Identify which cell holds the provided text, then report its [X, Y] central coordinate. 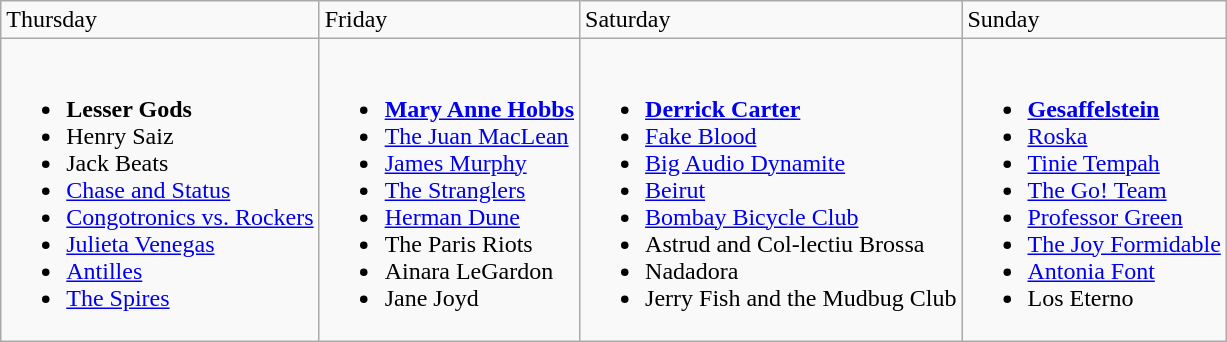
Thursday [160, 20]
Mary Anne HobbsThe Juan MacLeanJames MurphyThe StranglersHerman DuneThe Paris RiotsAinara LeGardonJane Joyd [449, 190]
Friday [449, 20]
Sunday [1094, 20]
Lesser GodsHenry SaizJack BeatsChase and StatusCongotronics vs. RockersJulieta VenegasAntillesThe Spires [160, 190]
GesaffelsteinRoskaTinie TempahThe Go! TeamProfessor GreenThe Joy FormidableAntonia FontLos Eterno [1094, 190]
Derrick CarterFake BloodBig Audio DynamiteBeirutBombay Bicycle ClubAstrud and Col-lectiu BrossaNadadoraJerry Fish and the Mudbug Club [771, 190]
Saturday [771, 20]
